Pinpoint the cell where the given text exists, returning its (x, y) midpoint coordinate. 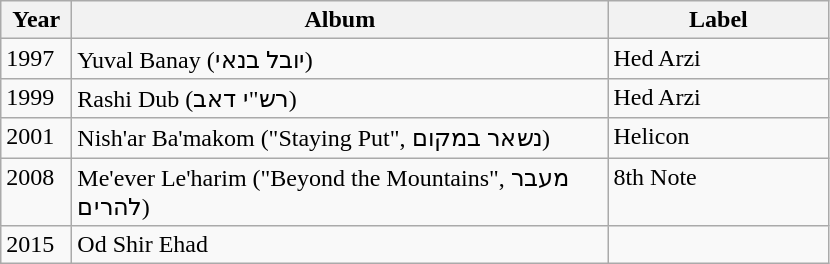
Yuval Banay (יובל בנאי) (340, 59)
Od Shir Ehad (340, 245)
8th Note (718, 192)
Label (718, 20)
2001 (36, 138)
2015 (36, 245)
Rashi Dub (רש"י דאב) (340, 98)
Me'ever Le'harim ("Beyond the Mountains", מעבר להרים) (340, 192)
1997 (36, 59)
Album (340, 20)
1999 (36, 98)
Nish'ar Ba'makom ("Staying Put", נשאר במקום) (340, 138)
Year (36, 20)
Helicon (718, 138)
2008 (36, 192)
